Provide the [x, y] coordinate of the cell's center where the given text is located.  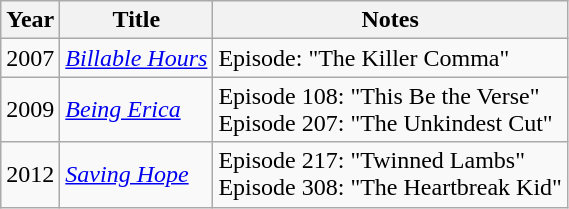
2012 [30, 174]
2007 [30, 58]
Episode: "The Killer Comma" [390, 58]
Notes [390, 20]
Year [30, 20]
Episode 108: "This Be the Verse"Episode 207: "The Unkindest Cut" [390, 110]
Billable Hours [136, 58]
2009 [30, 110]
Title [136, 20]
Episode 217: "Twinned Lambs" Episode 308: "The Heartbreak Kid" [390, 174]
Being Erica [136, 110]
Saving Hope [136, 174]
